Locate the cell with the specified text and output its (X, Y) center coordinate. 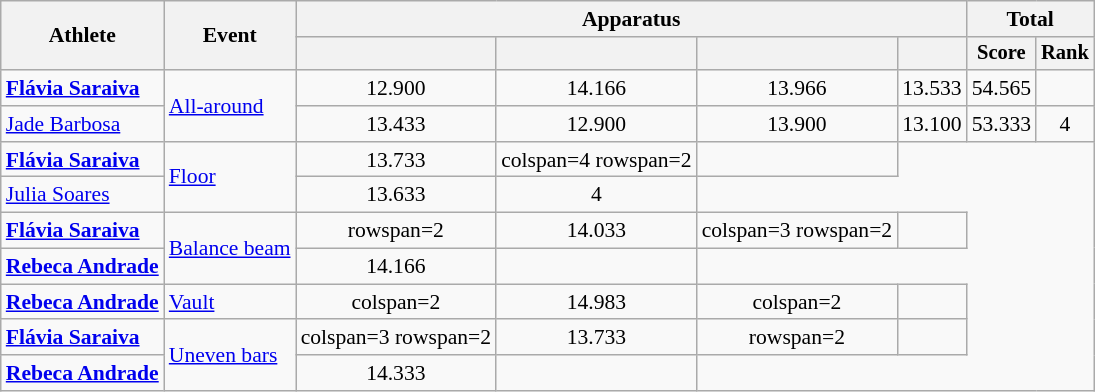
Rank (1065, 54)
54.565 (1002, 88)
Total (1030, 19)
53.333 (1002, 124)
Score (1002, 54)
14.983 (596, 302)
Vault (230, 302)
13.100 (932, 124)
13.433 (396, 124)
Julia Soares (82, 195)
13.966 (798, 88)
Jade Barbosa (82, 124)
Balance beam (230, 248)
Apparatus (632, 19)
All-around (230, 106)
14.033 (596, 231)
Floor (230, 178)
colspan=4 rowspan=2 (596, 160)
Event (230, 36)
13.633 (396, 195)
Athlete (82, 36)
Uneven bars (230, 356)
14.333 (396, 373)
13.900 (798, 124)
13.533 (932, 88)
